Pinpoint the cell where the given text exists, returning its [x, y] midpoint coordinate. 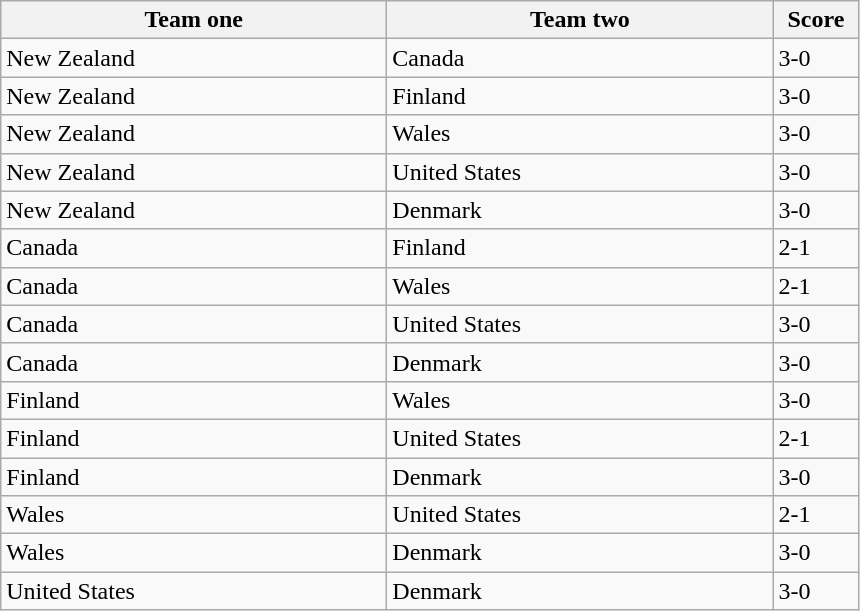
Team one [194, 20]
Score [816, 20]
Team two [580, 20]
